Return the [X, Y] coordinate for the center point of the cell that contains the specified text.  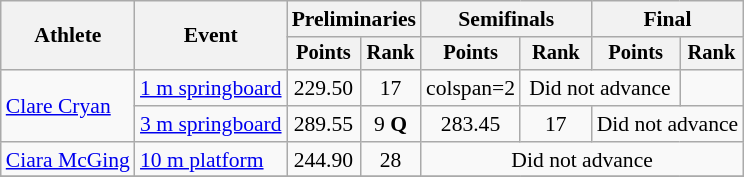
289.55 [324, 124]
Semifinals [506, 19]
3 m springboard [211, 124]
Final [668, 19]
colspan=2 [470, 88]
9 Q [390, 124]
283.45 [470, 124]
Event [211, 36]
1 m springboard [211, 88]
Clare Cryan [68, 106]
Preliminaries [354, 19]
Athlete [68, 36]
229.50 [324, 88]
